Provide the [X, Y] coordinate of the cell's center where the given text is located.  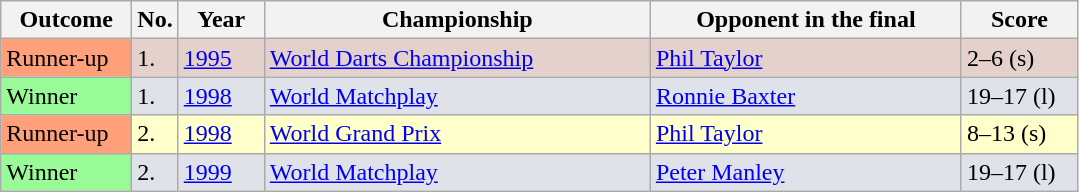
1999 [221, 172]
2–6 (s) [1019, 58]
No. [155, 20]
Peter Manley [806, 172]
8–13 (s) [1019, 134]
1995 [221, 58]
Outcome [66, 20]
World Grand Prix [457, 134]
Championship [457, 20]
Opponent in the final [806, 20]
World Darts Championship [457, 58]
Ronnie Baxter [806, 96]
Year [221, 20]
Score [1019, 20]
